Search for the cell housing the specified text and yield its (X, Y) center coordinate. 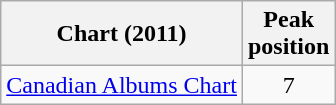
Peakposition (288, 34)
Chart (2011) (122, 34)
Canadian Albums Chart (122, 85)
7 (288, 85)
